Extract the (x, y) coordinate from the center of the cell holding the provided text.  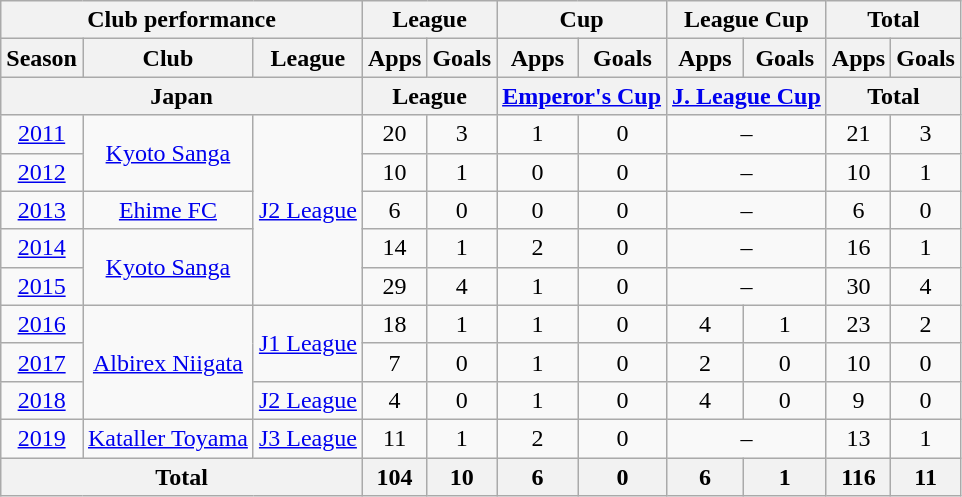
2012 (42, 172)
2019 (42, 438)
Japan (182, 96)
J1 League (308, 343)
13 (858, 438)
14 (394, 248)
2016 (42, 324)
2015 (42, 286)
2011 (42, 134)
Season (42, 58)
9 (858, 400)
29 (394, 286)
Cup (582, 20)
Club (168, 58)
18 (394, 324)
Club performance (182, 20)
League Cup (747, 20)
30 (858, 286)
Ehime FC (168, 210)
Emperor's Cup (582, 96)
Kataller Toyama (168, 438)
104 (394, 477)
2017 (42, 362)
J3 League (308, 438)
116 (858, 477)
7 (394, 362)
23 (858, 324)
16 (858, 248)
2014 (42, 248)
J. League Cup (747, 96)
21 (858, 134)
2013 (42, 210)
2018 (42, 400)
Albirex Niigata (168, 362)
20 (394, 134)
